From the cell containing the given text, extract its center point as (x, y) coordinate. 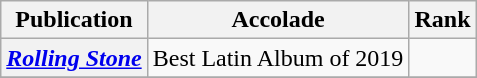
Best Latin Album of 2019 (278, 58)
Accolade (278, 20)
Rolling Stone (74, 58)
Publication (74, 20)
Rank (442, 20)
